Extract the [X, Y] coordinate from the center of the cell holding the provided text.  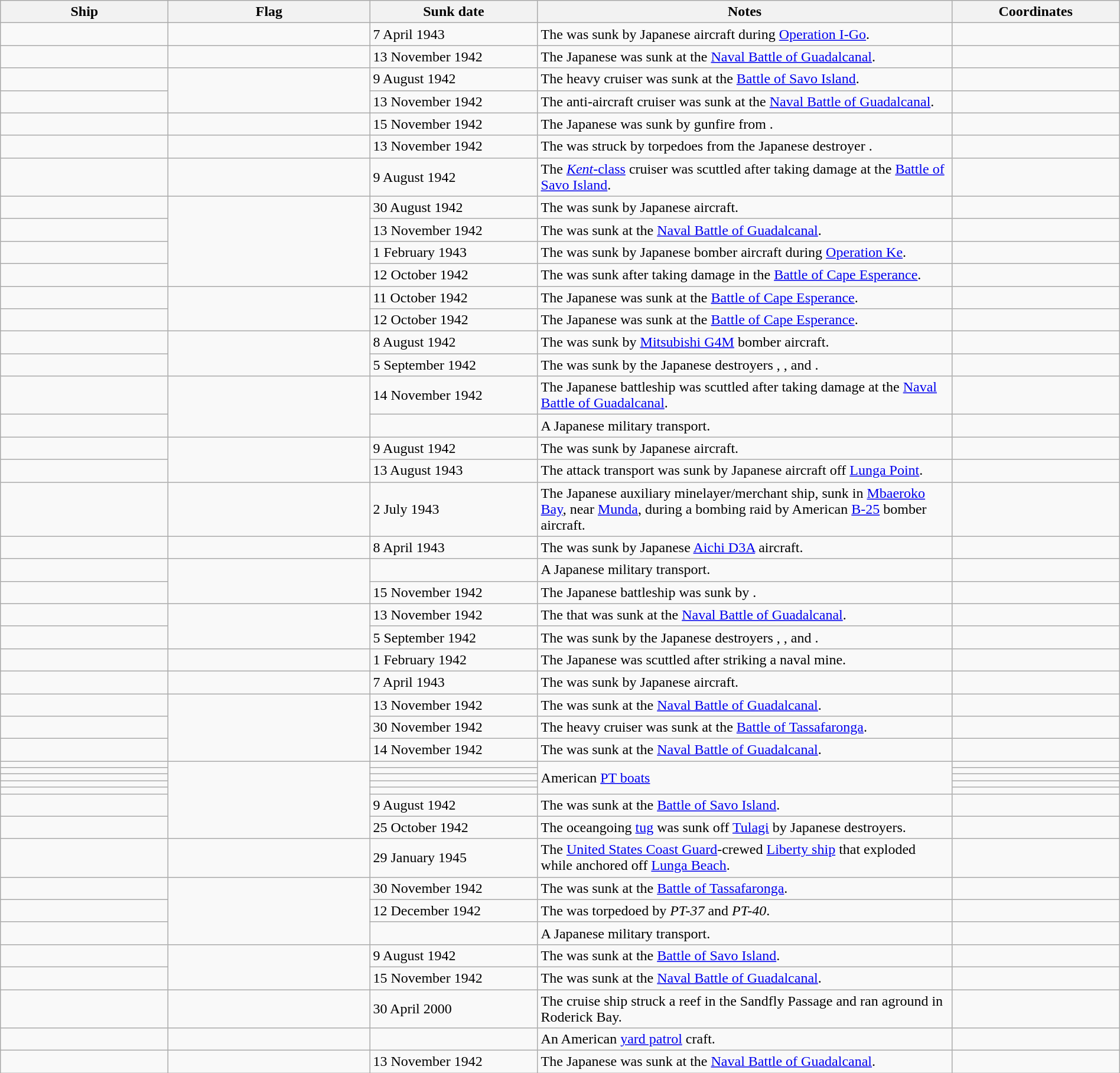
The oceangoing tug was sunk off Tulagi by Japanese destroyers. [744, 827]
Sunk date [454, 12]
American PT boats [744, 777]
The was sunk by Japanese bomber aircraft during Operation Ke. [744, 252]
1 February 1942 [454, 660]
30 April 2000 [454, 1009]
Notes [744, 12]
The anti-aircraft cruiser was sunk at the Naval Battle of Guadalcanal. [744, 102]
The was struck by torpedoes from the Japanese destroyer . [744, 146]
The was torpedoed by PT-37 and PT-40. [744, 911]
The Japanese battleship was scuttled after taking damage at the Naval Battle of Guadalcanal. [744, 396]
25 October 1942 [454, 827]
The Japanese was scuttled after striking a naval mine. [744, 660]
The Japanese auxiliary minelayer/merchant ship, sunk in Mbaeroko Bay, near Munda, during a bombing raid by American B-25 bomber aircraft. [744, 509]
12 December 1942 [454, 911]
11 October 1942 [454, 297]
The was sunk after taking damage in the Battle of Cape Esperance. [744, 275]
The was sunk by Mitsubishi G4M bomber aircraft. [744, 343]
Ship [84, 12]
1 February 1943 [454, 252]
The Japanese battleship was sunk by . [744, 592]
The heavy cruiser was sunk at the Battle of Savo Island. [744, 79]
The cruise ship struck a reef in the Sandfly Passage and ran aground in Roderick Bay. [744, 1009]
13 August 1943 [454, 471]
Coordinates [1036, 12]
2 July 1943 [454, 509]
Flag [269, 12]
The heavy cruiser was sunk at the Battle of Tassafaronga. [744, 728]
The was sunk by Japanese aircraft during Operation I-Go. [744, 34]
The attack transport was sunk by Japanese aircraft off Lunga Point. [744, 471]
An American yard patrol craft. [744, 1039]
The that was sunk at the Naval Battle of Guadalcanal. [744, 615]
The was sunk by Japanese Aichi D3A aircraft. [744, 547]
The United States Coast Guard-crewed Liberty ship that exploded while anchored off Lunga Beach. [744, 857]
The Kent-class cruiser was scuttled after taking damage at the Battle of Savo Island. [744, 177]
The Japanese was sunk by gunfire from . [744, 124]
8 August 1942 [454, 343]
The was sunk at the Battle of Tassafaronga. [744, 888]
8 April 1943 [454, 547]
30 August 1942 [454, 207]
29 January 1945 [454, 857]
